Identify which cell holds the provided text, then report its [X, Y] central coordinate. 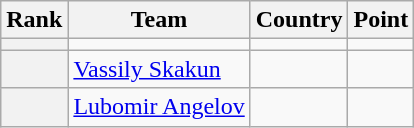
Country [299, 20]
Point [381, 20]
Team [159, 20]
Rank [34, 20]
Vassily Skakun [159, 69]
Lubomir Angelov [159, 107]
